Determine the [x, y] coordinate at the center of the cell enclosing the given text.  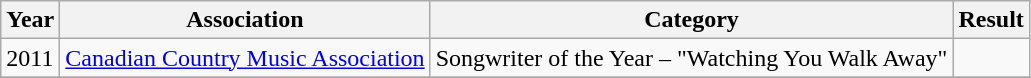
Year [30, 20]
Canadian Country Music Association [245, 58]
2011 [30, 58]
Result [991, 20]
Songwriter of the Year – "Watching You Walk Away" [692, 58]
Category [692, 20]
Association [245, 20]
